Detect which cell encompasses the target text, then output its [x, y] center coordinate. 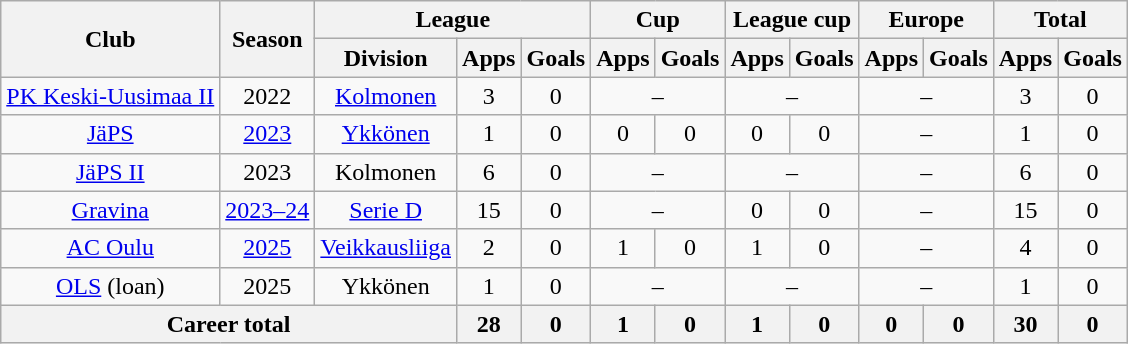
2 [489, 248]
OLS (loan) [110, 286]
Season [268, 39]
Veikkausliiga [386, 248]
Total [1060, 20]
2022 [268, 96]
Europe [926, 20]
AC Oulu [110, 248]
JäPS II [110, 172]
2023–24 [268, 210]
Club [110, 39]
Cup [658, 20]
League cup [792, 20]
JäPS [110, 134]
30 [1025, 324]
Division [386, 58]
PK Keski-Uusimaa II [110, 96]
28 [489, 324]
Gravina [110, 210]
Serie D [386, 210]
Career total [229, 324]
League [453, 20]
4 [1025, 248]
